Capture the cell that displays the provided text and extract its [x, y] central coordinate. 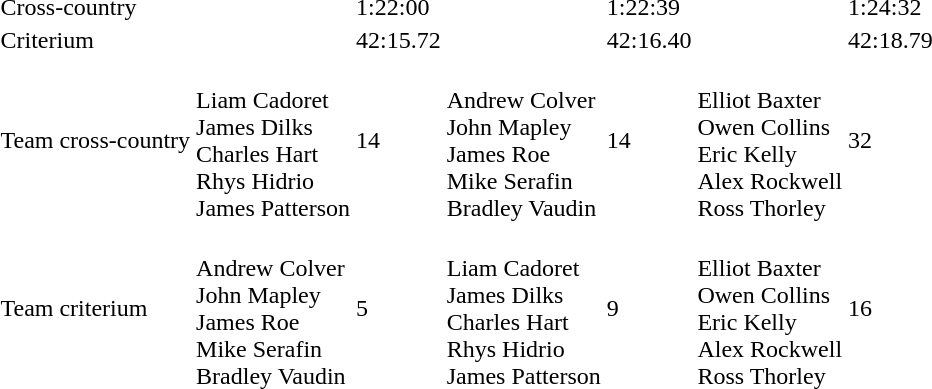
Andrew Colver John Mapley James Roe Mike Serafin Bradley Vaudin [524, 140]
42:15.72 [399, 40]
Elliot Baxter Owen Collins Eric Kelly Alex Rockwell Ross Thorley [770, 140]
Liam Cadoret James Dilks Charles Hart Rhys Hidrio James Patterson [274, 140]
42:16.40 [649, 40]
